Provide the [x, y] coordinate of the cell's center where the given text is located.  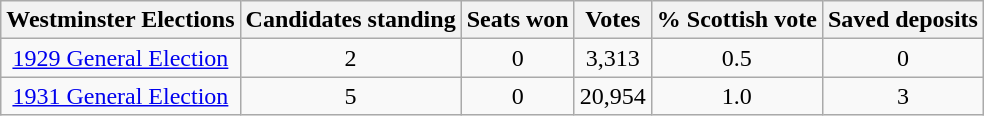
2 [350, 58]
% Scottish vote [736, 20]
Seats won [518, 20]
5 [350, 96]
Saved deposits [902, 20]
0.5 [736, 58]
Candidates standing [350, 20]
Votes [612, 20]
1.0 [736, 96]
1931 General Election [120, 96]
3,313 [612, 58]
1929 General Election [120, 58]
3 [902, 96]
20,954 [612, 96]
Westminster Elections [120, 20]
